Return [x, y] of the center of cell containing provided text 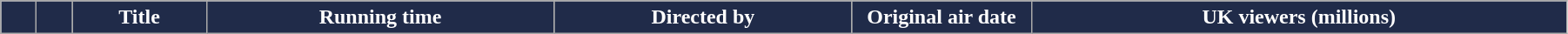
Directed by [703, 17]
UK viewers (millions) [1298, 17]
Original air date [941, 17]
Title [139, 17]
Running time [380, 17]
